For the text-containing cell, return its midpoint in (x, y) coordinate format. 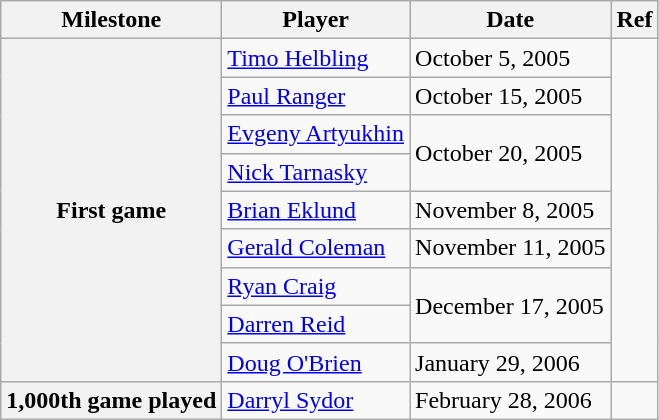
Doug O'Brien (316, 362)
October 20, 2005 (510, 153)
November 8, 2005 (510, 210)
January 29, 2006 (510, 362)
October 5, 2005 (510, 58)
Nick Tarnasky (316, 172)
Darren Reid (316, 324)
February 28, 2006 (510, 400)
October 15, 2005 (510, 96)
Brian Eklund (316, 210)
Paul Ranger (316, 96)
Player (316, 20)
Darryl Sydor (316, 400)
Timo Helbling (316, 58)
Evgeny Artyukhin (316, 134)
November 11, 2005 (510, 248)
Gerald Coleman (316, 248)
Ref (634, 20)
Milestone (112, 20)
1,000th game played (112, 400)
Ryan Craig (316, 286)
Date (510, 20)
First game (112, 210)
December 17, 2005 (510, 305)
